Provide the (x, y) coordinate of the cell's center where the given text is located.  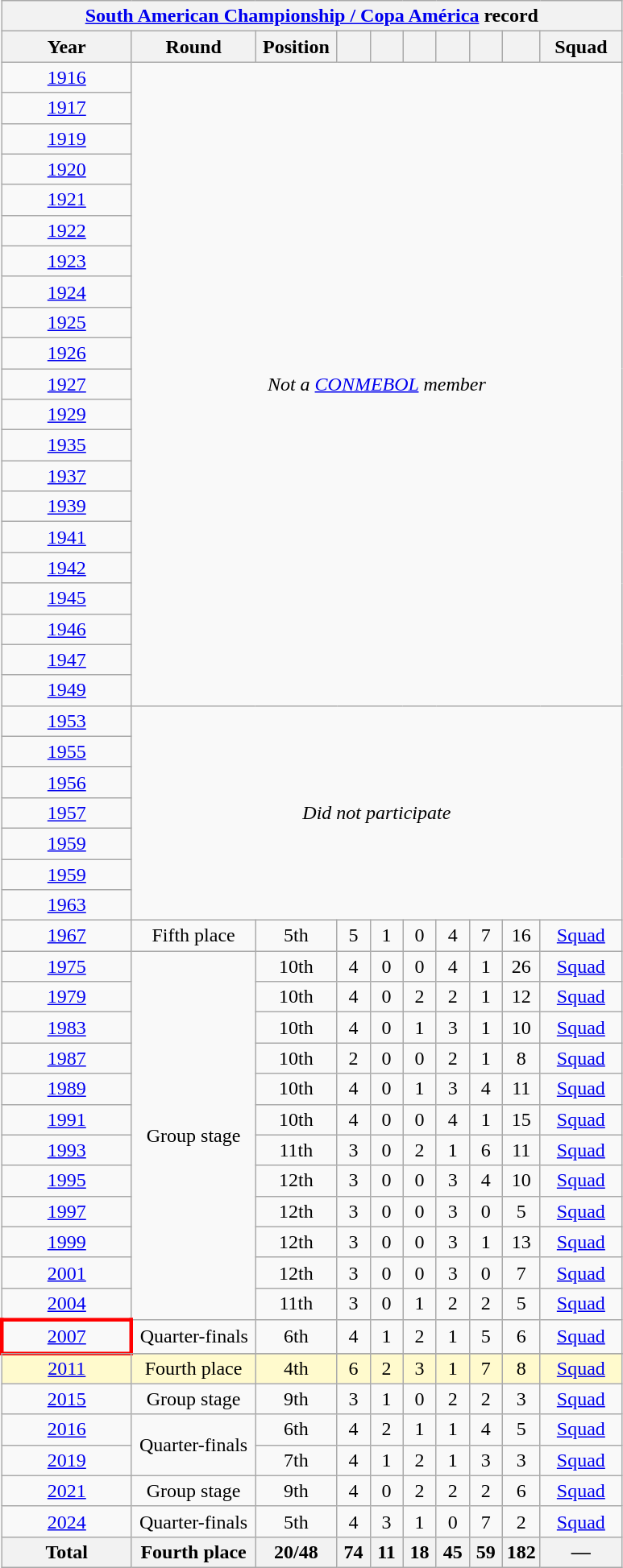
1956 (66, 782)
2015 (66, 1399)
Did not participate (376, 813)
1953 (66, 721)
20/48 (297, 1552)
1929 (66, 415)
1963 (66, 905)
1975 (66, 966)
2011 (66, 1368)
Not a CONMEBOL member (376, 383)
Year (66, 47)
45 (453, 1552)
1917 (66, 108)
1947 (66, 660)
1916 (66, 77)
12 (521, 997)
1957 (66, 813)
7th (297, 1460)
15 (521, 1119)
1925 (66, 322)
1989 (66, 1089)
1942 (66, 568)
1993 (66, 1150)
18 (419, 1552)
182 (521, 1552)
Fifth place (193, 936)
1949 (66, 690)
1927 (66, 384)
2001 (66, 1272)
— (580, 1552)
26 (521, 966)
16 (521, 936)
1935 (66, 445)
1991 (66, 1119)
1919 (66, 139)
2007 (66, 1337)
1924 (66, 292)
1987 (66, 1058)
1920 (66, 169)
Round (193, 47)
59 (485, 1552)
1983 (66, 1028)
1922 (66, 230)
Total (66, 1552)
74 (353, 1552)
2019 (66, 1460)
2016 (66, 1429)
1921 (66, 200)
1937 (66, 476)
2004 (66, 1304)
1945 (66, 598)
1997 (66, 1211)
1967 (66, 936)
2024 (66, 1521)
1939 (66, 507)
1995 (66, 1181)
South American Championship / Copa América record (311, 16)
13 (521, 1242)
1955 (66, 751)
1941 (66, 537)
1946 (66, 629)
4th (297, 1368)
1999 (66, 1242)
1923 (66, 261)
1979 (66, 997)
Position (297, 47)
2021 (66, 1491)
1926 (66, 353)
